Capture the cell that displays the provided text and extract its (X, Y) central coordinate. 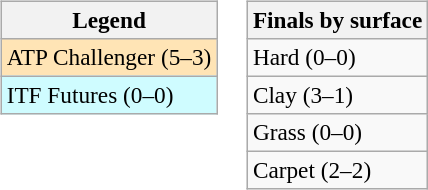
Hard (0–0) (337, 57)
Grass (0–0) (337, 133)
Finals by surface (337, 20)
Clay (3–1) (337, 95)
ITF Futures (0–0) (108, 95)
Legend (108, 20)
Carpet (2–2) (337, 171)
ATP Challenger (5–3) (108, 57)
